Determine the (x, y) coordinate at the center of the cell enclosing the given text.  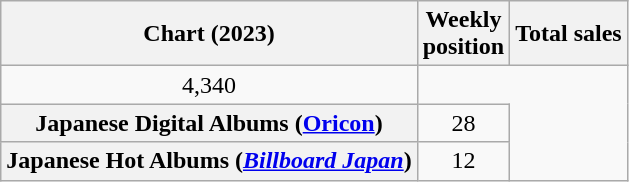
Weeklyposition (463, 34)
Total sales (569, 34)
28 (463, 123)
Japanese Hot Albums (Billboard Japan) (209, 161)
12 (463, 161)
Japanese Digital Albums (Oricon) (209, 123)
4,340 (209, 85)
Chart (2023) (209, 34)
